Identify which cell holds the provided text, then report its [X, Y] central coordinate. 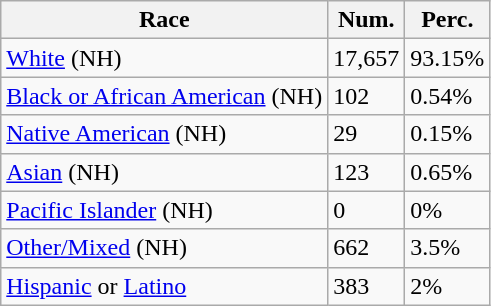
0 [366, 210]
Hispanic or Latino [164, 286]
2% [448, 286]
Native American (NH) [164, 134]
662 [366, 248]
Black or African American (NH) [164, 96]
93.15% [448, 58]
17,657 [366, 58]
Num. [366, 20]
Race [164, 20]
Pacific Islander (NH) [164, 210]
Asian (NH) [164, 172]
Perc. [448, 20]
102 [366, 96]
123 [366, 172]
0.15% [448, 134]
Other/Mixed (NH) [164, 248]
3.5% [448, 248]
383 [366, 286]
29 [366, 134]
0.65% [448, 172]
0.54% [448, 96]
0% [448, 210]
White (NH) [164, 58]
